Identify which cell holds the provided text, then report its [x, y] central coordinate. 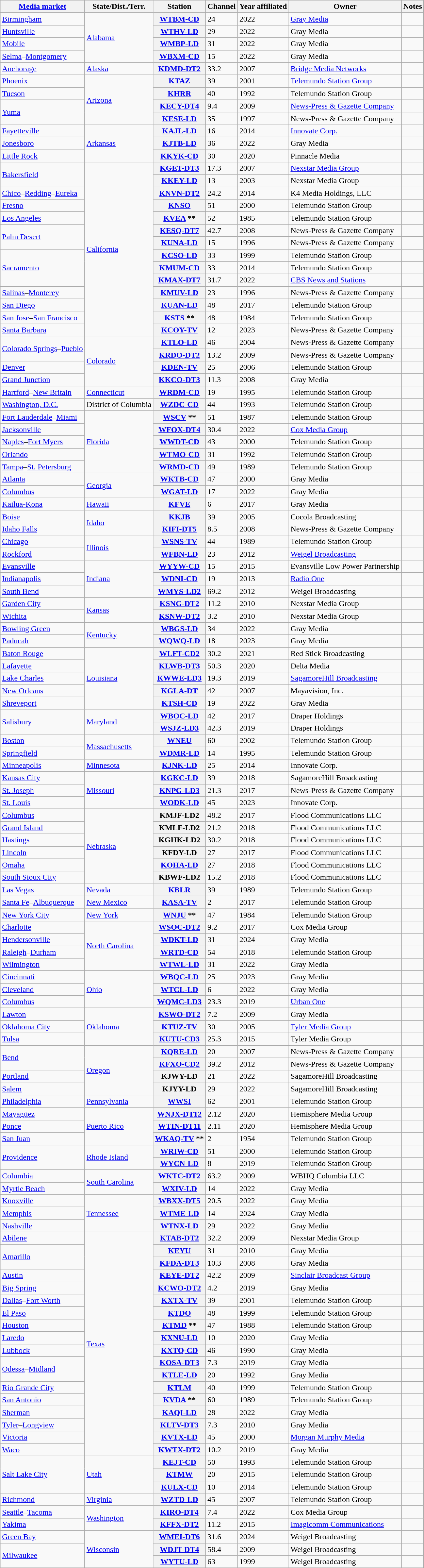
Springfield [42, 753]
KTMD ** [180, 1325]
WBQC-LD [180, 977]
KRDO-DT2 [180, 355]
KSWO-DT2 [180, 1014]
KKYK-CD [180, 156]
39.2 [222, 1064]
Huntsville [42, 31]
Mayagüez [42, 1114]
KQRE-LD [180, 1052]
24.2 [222, 193]
Massachusetts [119, 747]
WMBP-LD [180, 44]
KXTQ-CD [180, 1350]
11.3 [222, 380]
Oregon [119, 1070]
WBGS-LD [180, 629]
Sherman [42, 1412]
WNJU ** [180, 915]
Salinas–Monterey [42, 293]
District of Columbia [119, 405]
Cleveland [42, 989]
63 [222, 1562]
Red Stick Broadcasting [345, 653]
Chico–Redding–Eureka [42, 193]
12 [222, 330]
WTME-LD [180, 1213]
10.2 [222, 1450]
Arizona [119, 100]
Dallas–Fort Worth [42, 1300]
Colorado [119, 361]
KNSO [180, 206]
Oklahoma [119, 1027]
KLTV-DT3 [180, 1425]
Charlotte [42, 927]
KSNW-DT2 [180, 616]
KNPG-LD3 [180, 790]
7.4 [222, 1512]
KVDA ** [180, 1400]
8 [222, 1164]
KJYY-LD [180, 1089]
KFDA-DT3 [180, 1263]
St. Louis [42, 803]
Evansville [42, 566]
Bridge Media Networks [345, 69]
13 [222, 181]
Media market [42, 7]
Green Bay [42, 1537]
California [119, 249]
WSJZ-LD3 [180, 728]
8.5 [222, 529]
KGKC-LD [180, 778]
WNJX-DT12 [180, 1114]
WWSI [180, 1101]
Minnesota [119, 766]
WBXX-DT5 [180, 1201]
KKCO-DT3 [180, 380]
42.2 [222, 1275]
KJNK-LD [180, 766]
WNEU [180, 740]
WYYW-CD [180, 566]
Arkansas [119, 143]
Denver [42, 367]
KEYE-DT2 [180, 1275]
Morgan Murphy Media [345, 1437]
28 [222, 1412]
Atlanta [42, 479]
WWDT-CD [180, 442]
KXNU-LD [180, 1338]
34 [222, 629]
KULX-CD [180, 1487]
Bowling Green [42, 629]
KWTX-DT2 [180, 1450]
Myrtle Beach [42, 1189]
62 [222, 1101]
KOHA-LD [180, 865]
WBXM-CD [180, 56]
54 [222, 952]
Minneapolis [42, 766]
San Antonio [42, 1400]
2003 [263, 181]
Hawaii [119, 504]
KXTX-TV [180, 1300]
Yuma [42, 112]
Florida [119, 442]
Evansville Low Power Partnership [345, 566]
16 [222, 131]
WBHQ Columbia LLC [345, 1176]
Anchorage [42, 69]
23.3 [222, 1002]
KESQ-DT7 [180, 230]
42.3 [222, 728]
Odessa–Midland [42, 1369]
Radio One [345, 579]
20.5 [222, 1201]
KEYU [180, 1251]
Urban One [345, 1002]
Wisconsin [119, 1549]
KCWO-DT2 [180, 1288]
KFFX-DT2 [180, 1524]
WDJT-DT4 [180, 1549]
10.3 [222, 1263]
Richmond [42, 1499]
Pennsylvania [119, 1101]
WTBM-CD [180, 19]
36 [222, 143]
KEJT-CD [180, 1462]
WDMR-LD [180, 753]
KTUZ-TV [180, 1027]
WTMO-CD [180, 454]
Imagicomm Communications [345, 1524]
Waco [42, 1450]
Lake Charles [42, 678]
KMAX-DT7 [180, 280]
9.2 [222, 927]
52 [222, 218]
Ponce [42, 1126]
Puerto Rico [119, 1126]
Channel [222, 7]
Orlando [42, 454]
WFBN-LD [180, 554]
Missouri [119, 790]
KSTS ** [180, 317]
49 [222, 467]
San Juan [42, 1138]
KUTU-CD3 [180, 1039]
Seattle–Tacoma [42, 1512]
KMLF-LD2 [180, 828]
WBOC-LD [180, 716]
Owner [345, 7]
Grand Junction [42, 380]
WMEI-DT6 [180, 1537]
Tyler–Longview [42, 1425]
KMUM-CD [180, 268]
Georgia [119, 485]
KFVE [180, 504]
Station [180, 7]
WODK-LD [180, 803]
Colorado Springs–Pueblo [42, 348]
KBLR [180, 890]
KIRO-DT4 [180, 1512]
WRIW-CD [180, 1151]
KWWE-LD3 [180, 678]
Wilmington [42, 965]
KTLE-LD [180, 1375]
WQWQ-LD [180, 641]
Jacksonville [42, 430]
Providence [42, 1157]
50 [222, 1462]
KOSA-DT3 [180, 1363]
KTLM [180, 1388]
Cincinnati [42, 977]
7.2 [222, 1014]
Delta Media [345, 666]
KUNA-LD [180, 243]
WLFT-CD2 [180, 653]
58.4 [222, 1549]
2.12 [222, 1114]
WRTD-CD [180, 952]
WDNI-CD [180, 579]
Tampa–St. Petersburg [42, 467]
Sinclair Broadcast Group [345, 1275]
Boise [42, 516]
Indiana [119, 579]
KFDY-LD [180, 852]
KBWF-LD2 [180, 877]
KNVN-DT2 [180, 193]
Naples–Fort Myers [42, 442]
Phoenix [42, 81]
KAJL-LD [180, 131]
19.3 [222, 678]
Portland [42, 1076]
Tulsa [42, 1039]
KECY-DT4 [180, 106]
Nevada [119, 890]
Amarillo [42, 1257]
KTDO [180, 1313]
2013 [263, 579]
WTCL-LD [180, 989]
2.11 [222, 1126]
KMUV-LD [180, 293]
Tucson [42, 93]
KLWB-DT3 [180, 666]
33.2 [222, 69]
WKTC-DT2 [180, 1176]
Notes [413, 7]
Fort Lauderdale–Miami [42, 417]
WTHV-LD [180, 31]
Illinois [119, 548]
Connecticut [119, 392]
Cocola Broadcasting [345, 516]
KTLO-LD [180, 342]
63.2 [222, 1176]
Tennessee [119, 1213]
South Carolina [119, 1182]
KHRR [180, 93]
San Diego [42, 305]
4.2 [222, 1288]
KCOY-TV [180, 330]
Philadelphia [42, 1101]
Mayavision, Inc. [345, 691]
Jonesboro [42, 143]
WZDC-CD [180, 405]
Hartford–New Britain [42, 392]
2002 [263, 740]
WSCV ** [180, 417]
WMYS-LD2 [180, 591]
WTNX-LD [180, 1226]
KVEA ** [180, 218]
El Paso [42, 1313]
Hastings [42, 840]
50.3 [222, 666]
State/Dist./Terr. [119, 7]
Wichita [42, 616]
48.2 [222, 815]
Washington [119, 1518]
Garden City [42, 604]
KTMW [180, 1475]
21.3 [222, 790]
Alabama [119, 38]
1954 [263, 1138]
San Jose–San Francisco [42, 317]
KAQI-LD [180, 1412]
Laredo [42, 1338]
42.7 [222, 230]
KJTB-LD [180, 143]
KFXO-CD2 [180, 1064]
Lincoln [42, 852]
KGHK-LD2 [180, 840]
WYTU-LD [180, 1562]
Victoria [42, 1437]
69.2 [222, 591]
Palm Desert [42, 237]
21 [222, 1076]
WSNS-TV [180, 541]
Ohio [119, 989]
Las Vegas [42, 890]
KGLA-DT [180, 691]
New York [119, 915]
WQMC-LD3 [180, 1002]
1988 [263, 1325]
Lafayette [42, 666]
Santa Fe–Albuquerque [42, 902]
Year affiliated [263, 7]
1987 [263, 417]
WYCN-LD [180, 1164]
WDKT-LD [180, 939]
WKTB-CD [180, 479]
2006 [263, 367]
KDEN-TV [180, 367]
WSOC-DT2 [180, 927]
Virginia [119, 1499]
Rio Grande City [42, 1388]
3.2 [222, 616]
KTAZ [180, 81]
KGET-DT3 [180, 168]
43 [222, 442]
Fayetteville [42, 131]
1990 [263, 1350]
WXIV-LD [180, 1189]
Austin [42, 1275]
Houston [42, 1325]
Columbia [42, 1176]
WRDM-CD [180, 392]
32.2 [222, 1238]
WKAQ-TV ** [180, 1138]
15.2 [222, 877]
Birmingham [42, 19]
30.4 [222, 430]
New Orleans [42, 691]
Boston [42, 740]
Baton Rouge [42, 653]
17 [222, 492]
Kansas City [42, 778]
Selma–Montgomery [42, 56]
CBS News and Stations [345, 280]
Indianapolis [42, 579]
South Bend [42, 591]
Omaha [42, 865]
KVTX-LD [180, 1437]
Salt Lake City [42, 1475]
St. Joseph [42, 790]
Sacramento [42, 268]
Little Rock [42, 156]
KMJF-LD2 [180, 815]
Idaho [119, 523]
Kansas [119, 610]
Paducah [42, 641]
Bend [42, 1058]
Kailua-Kona [42, 504]
Lubbock [42, 1350]
South Sioux City [42, 877]
2004 [263, 342]
WTWL-LD [180, 965]
Salisbury [42, 722]
KKEY-LD [180, 181]
24 [222, 19]
KTAB-DT2 [180, 1238]
31.6 [222, 1537]
Washington, D.C. [42, 405]
17.3 [222, 168]
35 [222, 118]
9.4 [222, 106]
KDMD-DT2 [180, 69]
Raleigh–Durham [42, 952]
Utah [119, 1475]
Chicago [42, 541]
13.2 [222, 355]
WTIN-DT11 [180, 1126]
WGAT-LD [180, 492]
Big Spring [42, 1288]
North Carolina [119, 946]
KIFI-DT5 [180, 529]
Oklahoma City [42, 1027]
Maryland [119, 722]
18 [222, 641]
Lawton [42, 1014]
Nebraska [119, 846]
Salem [42, 1089]
KCSO-LD [180, 255]
Santa Barbara [42, 330]
Abilene [42, 1238]
Texas [119, 1344]
WZTD-LD [180, 1499]
Memphis [42, 1213]
K4 Media Holdings, LLC [345, 193]
Idaho Falls [42, 529]
New York City [42, 915]
2021 [263, 653]
Knoxville [42, 1201]
KTSH-CD [180, 703]
Alaska [119, 69]
Mobile [42, 44]
31.7 [222, 280]
KASA-TV [180, 902]
KSNG-DT2 [180, 604]
Grand Island [42, 828]
25.3 [222, 1039]
Rockford [42, 554]
Fresno [42, 206]
WFOX-DT4 [180, 430]
KESE-LD [180, 118]
1997 [263, 118]
Louisiana [119, 678]
21.2 [222, 828]
New Mexico [119, 902]
WRMD-CD [180, 467]
KJWY-LD [180, 1076]
Rhode Island [119, 1157]
Kentucky [119, 635]
KKJB [180, 516]
Shreveport [42, 703]
Hendersonville [42, 939]
Milwaukee [42, 1555]
Los Angeles [42, 218]
Nashville [42, 1226]
KUAN-LD [180, 305]
Bakersfield [42, 175]
Pinnacle Media [345, 156]
1985 [263, 218]
Yakima [42, 1524]
